Provide the (X, Y) coordinate of the cell's center where the given text is located.  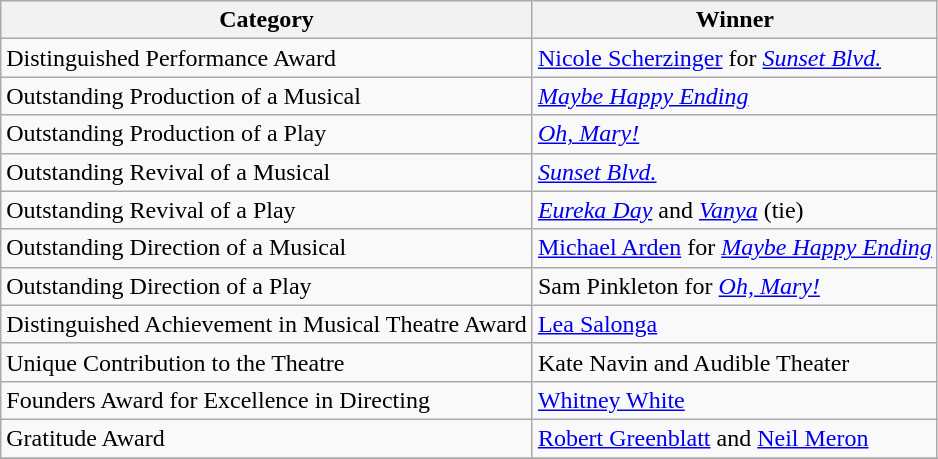
Maybe Happy Ending (734, 96)
Outstanding Revival of a Play (267, 210)
Robert Greenblatt and Neil Meron (734, 438)
Sunset Blvd. (734, 172)
Oh, Mary! (734, 134)
Outstanding Revival of a Musical (267, 172)
Whitney White (734, 400)
Founders Award for Excellence in Directing (267, 400)
Outstanding Direction of a Musical (267, 248)
Outstanding Direction of a Play (267, 286)
Distinguished Achievement in Musical Theatre Award (267, 324)
Eureka Day and Vanya (tie) (734, 210)
Michael Arden for Maybe Happy Ending (734, 248)
Category (267, 20)
Gratitude Award (267, 438)
Kate Navin and Audible Theater (734, 362)
Distinguished Performance Award (267, 58)
Sam Pinkleton for Oh, Mary! (734, 286)
Nicole Scherzinger for Sunset Blvd. (734, 58)
Outstanding Production of a Play (267, 134)
Outstanding Production of a Musical (267, 96)
Unique Contribution to the Theatre (267, 362)
Lea Salonga (734, 324)
Winner (734, 20)
